Scan for the cell matching the given text and deliver its [X, Y] coordinate at center. 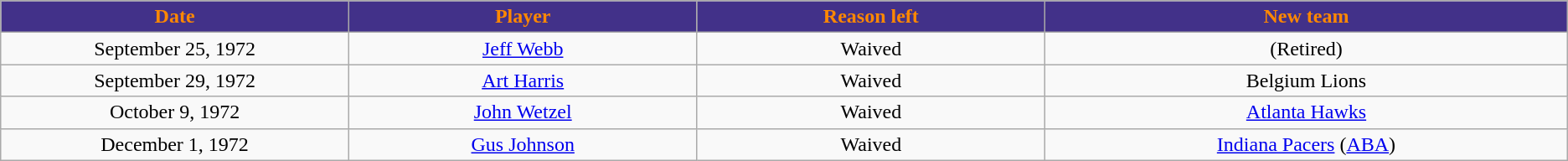
Player [523, 17]
September 25, 1972 [175, 49]
Belgium Lions [1307, 80]
December 1, 1972 [175, 144]
(Retired) [1307, 49]
Atlanta Hawks [1307, 112]
John Wetzel [523, 112]
Art Harris [523, 80]
Reason left [871, 17]
Gus Johnson [523, 144]
September 29, 1972 [175, 80]
Date [175, 17]
October 9, 1972 [175, 112]
New team [1307, 17]
Indiana Pacers (ABA) [1307, 144]
Jeff Webb [523, 49]
